Extract the [X, Y] coordinate from the center of the cell holding the provided text.  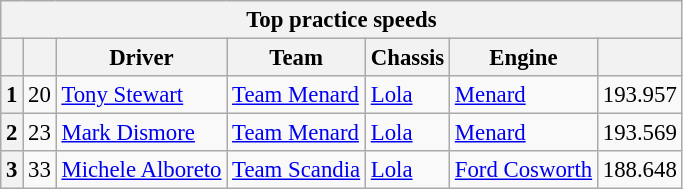
1 [12, 95]
23 [40, 133]
Michele Alboreto [142, 170]
Ford Cosworth [524, 170]
188.648 [640, 170]
Tony Stewart [142, 95]
193.569 [640, 133]
Engine [524, 58]
33 [40, 170]
Chassis [407, 58]
Mark Dismore [142, 133]
2 [12, 133]
Driver [142, 58]
193.957 [640, 95]
Team [296, 58]
20 [40, 95]
Team Scandia [296, 170]
Top practice speeds [342, 20]
3 [12, 170]
